Locate the cell with the specified text and output its [X, Y] center coordinate. 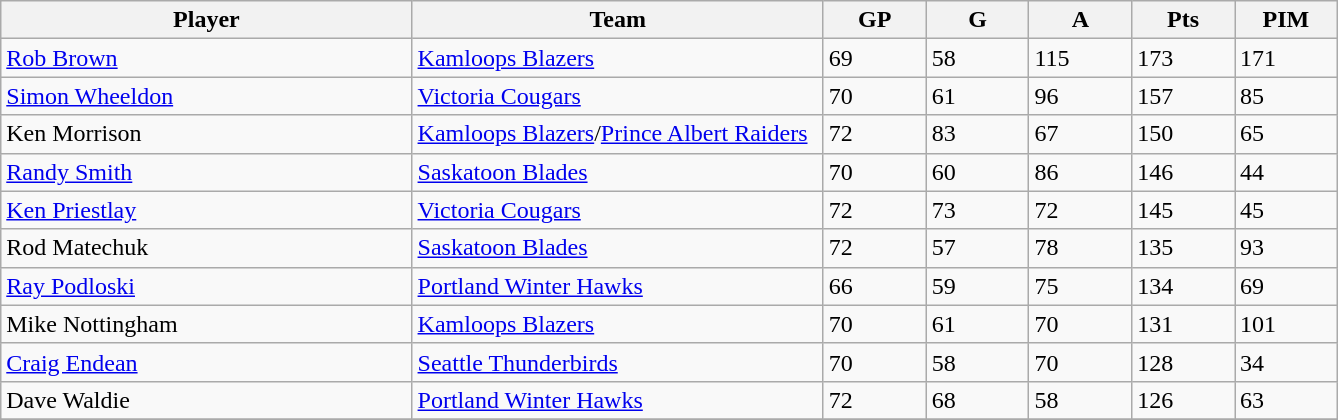
59 [978, 286]
A [1080, 20]
126 [1184, 400]
57 [978, 248]
96 [1080, 96]
65 [1286, 134]
93 [1286, 248]
Mike Nottingham [206, 324]
Simon Wheeldon [206, 96]
85 [1286, 96]
45 [1286, 210]
115 [1080, 58]
Pts [1184, 20]
G [978, 20]
Rod Matechuk [206, 248]
86 [1080, 172]
Team [618, 20]
173 [1184, 58]
Dave Waldie [206, 400]
34 [1286, 362]
68 [978, 400]
101 [1286, 324]
73 [978, 210]
Seattle Thunderbirds [618, 362]
67 [1080, 134]
Kamloops Blazers/Prince Albert Raiders [618, 134]
Randy Smith [206, 172]
Rob Brown [206, 58]
Ken Priestlay [206, 210]
66 [874, 286]
128 [1184, 362]
Ray Podloski [206, 286]
150 [1184, 134]
78 [1080, 248]
171 [1286, 58]
135 [1184, 248]
GP [874, 20]
134 [1184, 286]
83 [978, 134]
63 [1286, 400]
Ken Morrison [206, 134]
Player [206, 20]
145 [1184, 210]
75 [1080, 286]
146 [1184, 172]
131 [1184, 324]
Craig Endean [206, 362]
PIM [1286, 20]
44 [1286, 172]
157 [1184, 96]
60 [978, 172]
